Search for the cell housing the specified text and yield its (x, y) center coordinate. 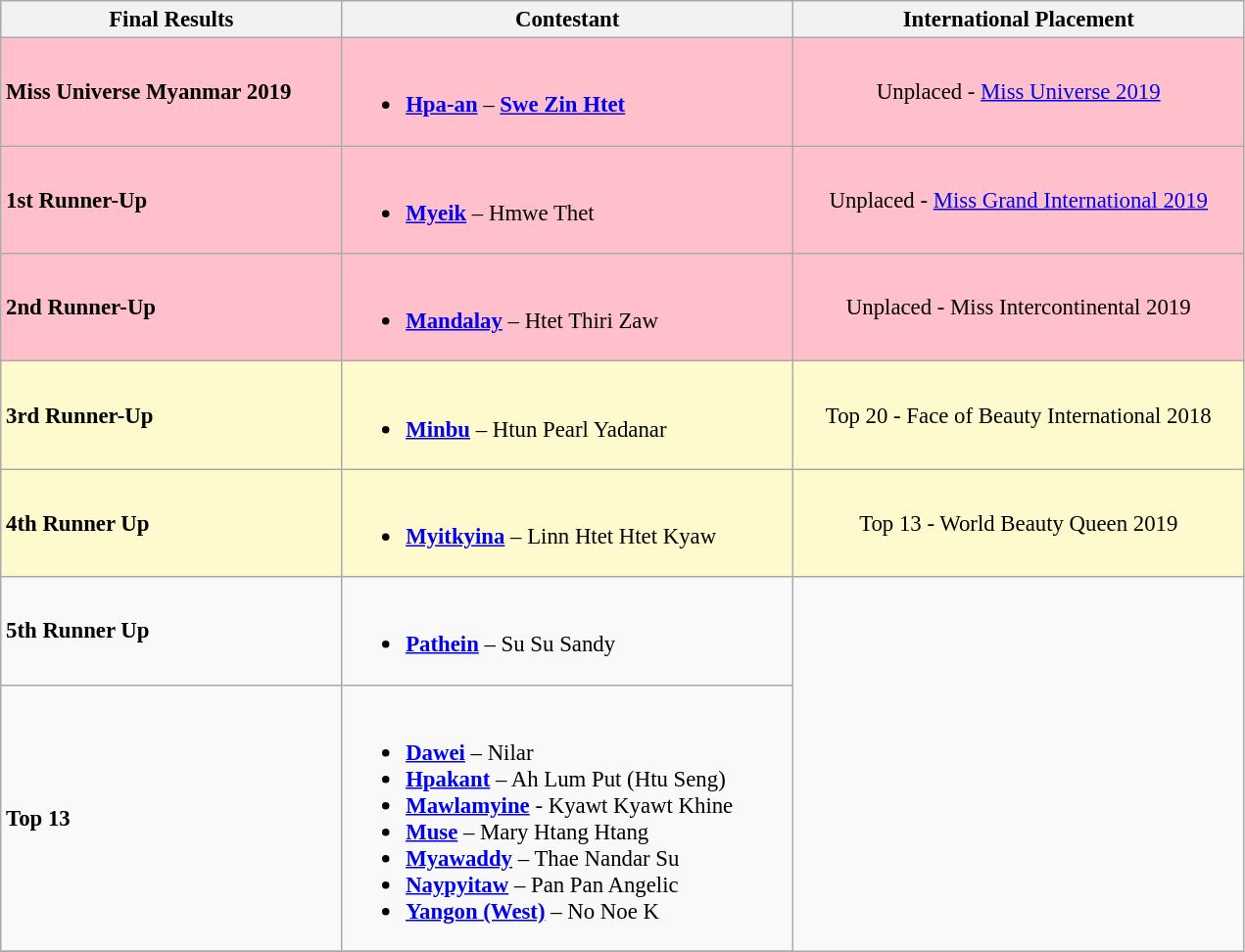
3rd Runner-Up (171, 415)
Top 20 - Face of Beauty International 2018 (1019, 415)
2nd Runner-Up (171, 308)
International Placement (1019, 20)
Unplaced - Miss Intercontinental 2019 (1019, 308)
Top 13 (171, 818)
Final Results (171, 20)
Minbu – Htun Pearl Yadanar (568, 415)
Pathein – Su Su Sandy (568, 631)
1st Runner-Up (171, 200)
4th Runner Up (171, 523)
Hpa-an – Swe Zin Htet (568, 92)
Unplaced - Miss Universe 2019 (1019, 92)
Unplaced - Miss Grand International 2019 (1019, 200)
Top 13 - World Beauty Queen 2019 (1019, 523)
Myitkyina – Linn Htet Htet Kyaw (568, 523)
Myeik – Hmwe Thet (568, 200)
Miss Universe Myanmar 2019 (171, 92)
5th Runner Up (171, 631)
Contestant (568, 20)
Mandalay – Htet Thiri Zaw (568, 308)
